From the cell containing the given text, extract its center point as (X, Y) coordinate. 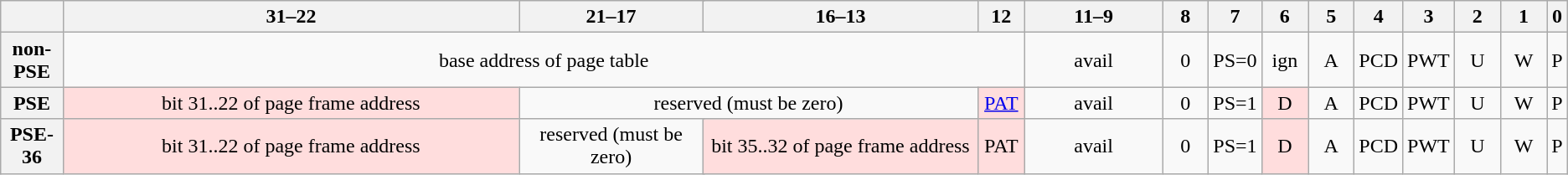
16–13 (841, 17)
2 (1478, 17)
7 (1235, 17)
31–22 (291, 17)
base address of page table (544, 60)
ign (1285, 60)
11–9 (1093, 17)
12 (1001, 17)
bit 35..32 of page frame address (841, 146)
6 (1285, 17)
3 (1429, 17)
non-PSE (32, 60)
PSE-36 (32, 146)
PS=0 (1235, 60)
1 (1523, 17)
8 (1186, 17)
4 (1379, 17)
5 (1332, 17)
PSE (32, 103)
21–17 (611, 17)
